Pinpoint the cell where the given text exists, returning its [x, y] midpoint coordinate. 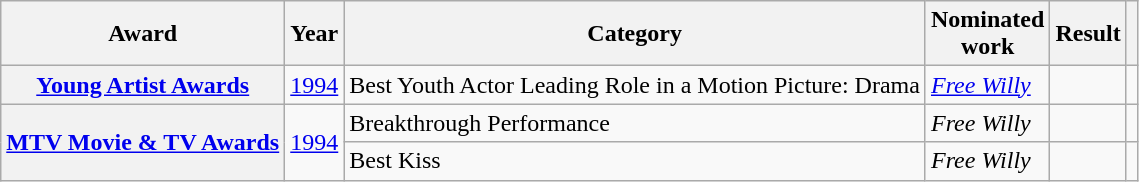
Nominatedwork [987, 34]
Result [1088, 34]
Year [314, 34]
Category [635, 34]
Best Kiss [635, 161]
MTV Movie & TV Awards [143, 142]
Award [143, 34]
Young Artist Awards [143, 85]
Breakthrough Performance [635, 123]
Best Youth Actor Leading Role in a Motion Picture: Drama [635, 85]
